Return [X, Y] of the center of cell containing provided text 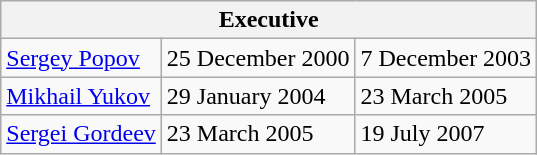
7 December 2003 [446, 58]
Executive [269, 20]
Sergei Gordeev [82, 134]
19 July 2007 [446, 134]
Mikhail Yukov [82, 96]
Sergey Popov [82, 58]
25 December 2000 [258, 58]
29 January 2004 [258, 96]
